Determine the [x, y] coordinate at the center of the cell enclosing the given text.  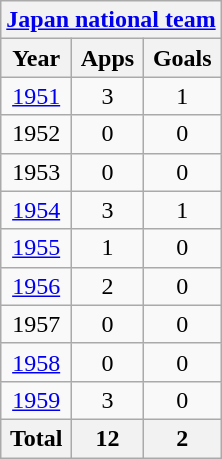
1956 [36, 286]
Total [36, 438]
1952 [36, 134]
Year [36, 58]
1951 [36, 96]
1957 [36, 324]
Apps [108, 58]
1953 [36, 172]
1958 [36, 362]
12 [108, 438]
Japan national team [111, 20]
1959 [36, 400]
1955 [36, 248]
Goals [182, 58]
1954 [36, 210]
